For the text-containing cell, return its midpoint in (x, y) coordinate format. 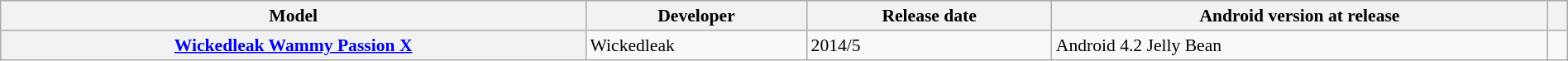
Model (294, 16)
2014/5 (930, 45)
Wickedleak Wammy Passion X (294, 45)
Developer (696, 16)
Android 4.2 Jelly Bean (1300, 45)
Release date (930, 16)
Wickedleak (696, 45)
Android version at release (1300, 16)
